From the cell containing the given text, extract its center point as [x, y] coordinate. 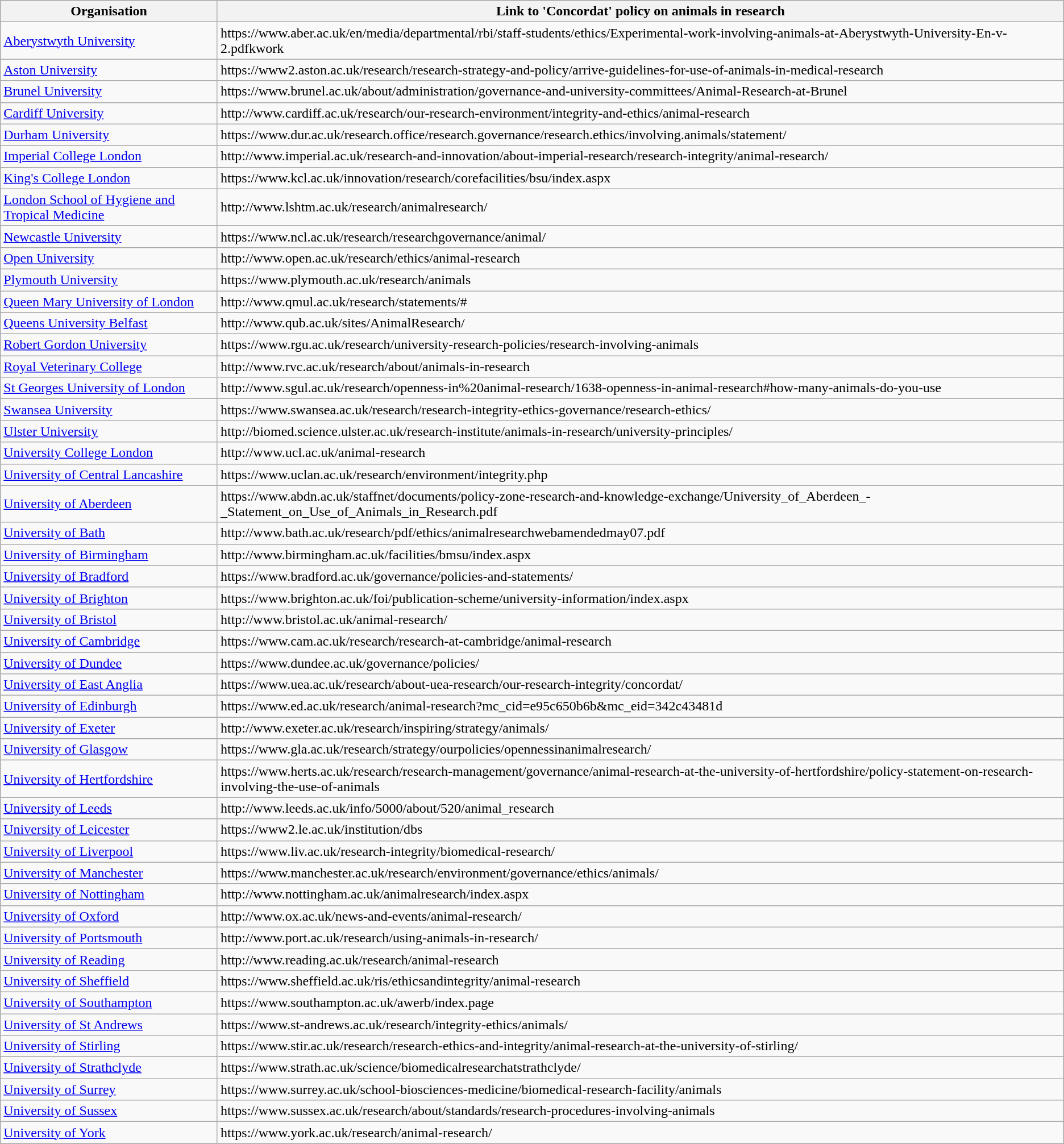
http://www.exeter.ac.uk/research/inspiring/strategy/animals/ [640, 728]
University of Leicester [109, 830]
Royal Veterinary College [109, 367]
University of Glasgow [109, 750]
University of Portsmouth [109, 938]
https://www.brighton.ac.uk/foi/publication-scheme/university-information/index.aspx [640, 598]
University of Edinburgh [109, 706]
Ulster University [109, 431]
University of Liverpool [109, 851]
University of Sussex [109, 1111]
https://www.bradford.ac.uk/governance/policies-and-statements/ [640, 576]
University of Oxford [109, 916]
University of Reading [109, 959]
http://www.rvc.ac.uk/research/about/animals-in-research [640, 367]
St Georges University of London [109, 388]
University of St Andrews [109, 1025]
https://www.liv.ac.uk/research-integrity/biomedical-research/ [640, 851]
https://www2.aston.ac.uk/research/research-strategy-and-policy/arrive-guidelines-for-use-of-animals-in-medical-research [640, 70]
Plymouth University [109, 280]
University of Stirling [109, 1046]
https://www.sussex.ac.uk/research/about/standards/research-procedures-involving-animals [640, 1111]
Aston University [109, 70]
Organisation [109, 11]
https://www.plymouth.ac.uk/research/animals [640, 280]
https://www.strath.ac.uk/science/biomedicalresearchatstrathclyde/ [640, 1068]
https://www.gla.ac.uk/research/strategy/ourpolicies/opennessinanimalresearch/ [640, 750]
University of Cambridge [109, 641]
http://www.cardiff.ac.uk/research/our-research-environment/integrity-and-ethics/animal-research [640, 113]
https://www.stir.ac.uk/research/research-ethics-and-integrity/animal-research-at-the-university-of-stirling/ [640, 1046]
http://www.reading.ac.uk/research/animal-research [640, 959]
http://www.qmul.ac.uk/research/statements/# [640, 302]
Swansea University [109, 410]
https://www.dur.ac.uk/research.office/research.governance/research.ethics/involving.animals/statement/ [640, 135]
https://www.dundee.ac.uk/governance/policies/ [640, 663]
http://www.ox.ac.uk/news-and-events/animal-research/ [640, 916]
London School of Hygiene and Tropical Medicine [109, 207]
University of Exeter [109, 728]
https://www.york.ac.uk/research/animal-research/ [640, 1133]
University of Central Lancashire [109, 475]
https://www.kcl.ac.uk/innovation/research/corefacilities/bsu/index.aspx [640, 178]
https://www.uclan.ac.uk/research/environment/integrity.php [640, 475]
University of Surrey [109, 1089]
https://www.southampton.ac.uk/awerb/index.page [640, 1002]
http://www.birmingham.ac.uk/facilities/bmsu/index.aspx [640, 555]
https://www.ncl.ac.uk/research/researchgovernance/animal/ [640, 236]
http://www.imperial.ac.uk/research-and-innovation/about-imperial-research/research-integrity/animal-research/ [640, 156]
University of Birmingham [109, 555]
https://www.aber.ac.uk/en/media/departmental/rbi/staff-students/ethics/Experimental-work-involving-animals-at-Aberystwyth-University-En-v-2.pdfkwork [640, 41]
https://www.rgu.ac.uk/research/university-research-policies/research-involving-animals [640, 345]
https://www.surrey.ac.uk/school-biosciences-medicine/biomedical-research-facility/animals [640, 1089]
University of East Anglia [109, 685]
http://www.lshtm.ac.uk/research/animalresearch/ [640, 207]
https://www2.le.ac.uk/institution/dbs [640, 830]
Robert Gordon University [109, 345]
http://www.nottingham.ac.uk/animalresearch/index.aspx [640, 895]
University of York [109, 1133]
http://www.port.ac.uk/research/using-animals-in-research/ [640, 938]
https://www.uea.ac.uk/research/about-uea-research/our-research-integrity/concordat/ [640, 685]
Aberystwyth University [109, 41]
Queens University Belfast [109, 323]
https://www.cam.ac.uk/research/research-at-cambridge/animal-research [640, 641]
University of Leeds [109, 808]
https://www.st-andrews.ac.uk/research/integrity-ethics/animals/ [640, 1025]
Newcastle University [109, 236]
https://www.brunel.ac.uk/about/administration/governance-and-university-committees/Animal-Research-at-Brunel [640, 91]
Durham University [109, 135]
University of Brighton [109, 598]
Imperial College London [109, 156]
University of Bath [109, 533]
Brunel University [109, 91]
University of Hertfordshire [109, 779]
University of Bradford [109, 576]
http://www.bath.ac.uk/research/pdf/ethics/animalresearchwebamendedmay07.pdf [640, 533]
Queen Mary University of London [109, 302]
https://www.ed.ac.uk/research/animal-research?mc_cid=e95c650b6b&mc_eid=342c43481d [640, 706]
http://www.leeds.ac.uk/info/5000/about/520/animal_research [640, 808]
University of Bristol [109, 619]
http://biomed.science.ulster.ac.uk/research-institute/animals-in-research/university-principles/ [640, 431]
University of Nottingham [109, 895]
http://www.ucl.ac.uk/animal-research [640, 453]
University of Dundee [109, 663]
University of Aberdeen [109, 504]
https://www.manchester.ac.uk/research/environment/governance/ethics/animals/ [640, 873]
Link to 'Concordat' policy on animals in research [640, 11]
Open University [109, 258]
http://www.bristol.ac.uk/animal-research/ [640, 619]
https://www.sheffield.ac.uk/ris/ethicsandintegrity/animal-research [640, 981]
http://www.qub.ac.uk/sites/AnimalResearch/ [640, 323]
University of Southampton [109, 1002]
University of Strathclyde [109, 1068]
University of Sheffield [109, 981]
http://www.sgul.ac.uk/research/openness-in%20animal-research/1638-openness-in-animal-research#how-many-animals-do-you-use [640, 388]
King's College London [109, 178]
University of Manchester [109, 873]
University College London [109, 453]
Cardiff University [109, 113]
https://www.swansea.ac.uk/research/research-integrity-ethics-governance/research-ethics/ [640, 410]
http://www.open.ac.uk/research/ethics/animal-research [640, 258]
